Detect which cell encompasses the target text, then output its (x, y) center coordinate. 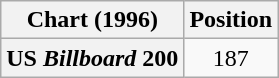
Position (231, 20)
187 (231, 58)
Chart (1996) (92, 20)
US Billboard 200 (92, 58)
